From the cell containing the given text, extract its center point as (X, Y) coordinate. 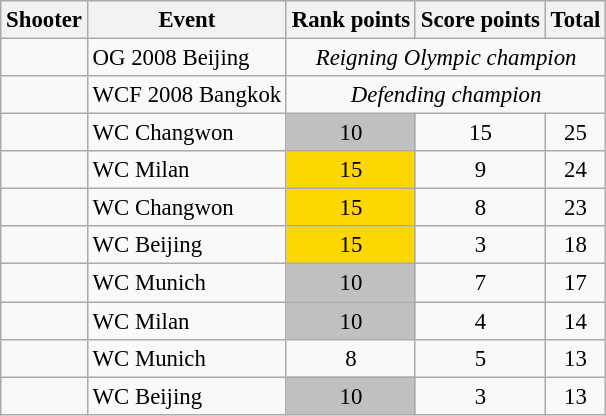
Rank points (350, 20)
OG 2008 Beijing (186, 58)
5 (480, 358)
4 (480, 321)
WCF 2008 Bangkok (186, 95)
23 (575, 208)
Score points (480, 20)
9 (480, 170)
18 (575, 245)
Reigning Olympic champion (446, 58)
Event (186, 20)
24 (575, 170)
Total (575, 20)
17 (575, 283)
Defending champion (446, 95)
7 (480, 283)
Shooter (44, 20)
14 (575, 321)
25 (575, 133)
